Return (x, y) of the center of cell containing provided text 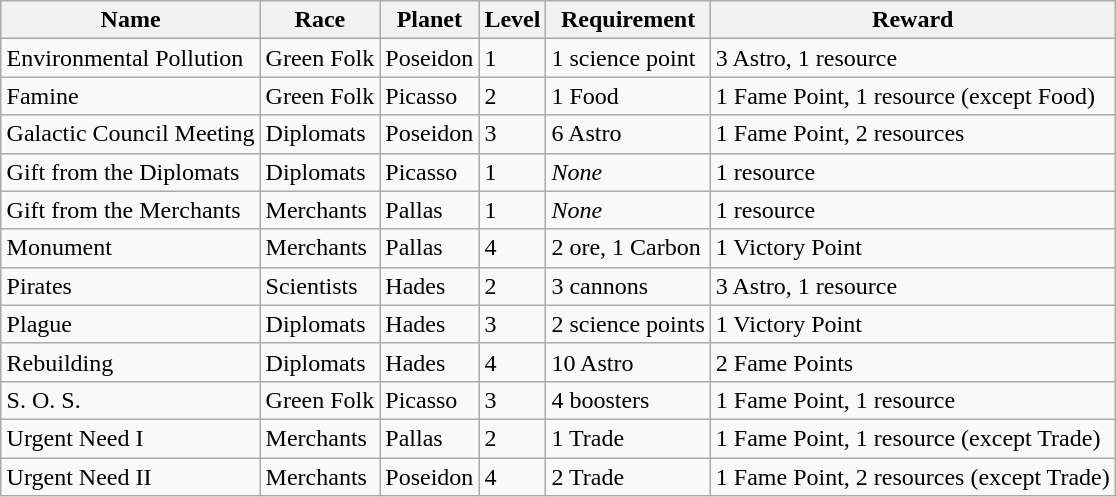
Planet (430, 20)
1 Fame Point, 2 resources (except Trade) (912, 477)
2 Trade (628, 477)
Rebuilding (130, 362)
S. O. S. (130, 400)
Requirement (628, 20)
2 science points (628, 324)
Reward (912, 20)
Pirates (130, 286)
Plague (130, 324)
Level (512, 20)
Urgent Need I (130, 438)
Gift from the Merchants (130, 210)
Scientists (320, 286)
Urgent Need II (130, 477)
2 ore, 1 Carbon (628, 248)
Environmental Pollution (130, 58)
Race (320, 20)
1 Trade (628, 438)
3 cannons (628, 286)
1 Food (628, 96)
Famine (130, 96)
Monument (130, 248)
1 Fame Point, 2 resources (912, 134)
Galactic Council Meeting (130, 134)
6 Astro (628, 134)
Name (130, 20)
1 Fame Point, 1 resource (except Trade) (912, 438)
1 science point (628, 58)
4 boosters (628, 400)
1 Fame Point, 1 resource (912, 400)
2 Fame Points (912, 362)
10 Astro (628, 362)
Gift from the Diplomats (130, 172)
1 Fame Point, 1 resource (except Food) (912, 96)
